Capture the cell that displays the provided text and extract its (x, y) central coordinate. 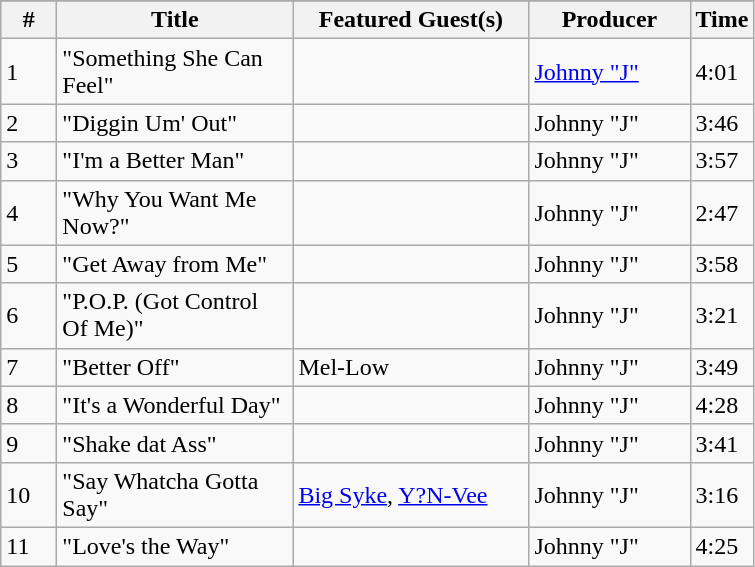
7 (29, 367)
4:28 (722, 405)
4:25 (722, 546)
"P.O.P. (Got Control Of Me)" (175, 316)
10 (29, 494)
"I'm a Better Man" (175, 161)
Big Syke, Y?N-Vee (411, 494)
"Shake dat Ass" (175, 443)
8 (29, 405)
Title (175, 20)
9 (29, 443)
6 (29, 316)
1 (29, 72)
Featured Guest(s) (411, 20)
3:21 (722, 316)
"It's a Wonderful Day" (175, 405)
"Diggin Um' Out" (175, 123)
4:01 (722, 72)
Time (722, 20)
3:41 (722, 443)
4 (29, 212)
"Get Away from Me" (175, 264)
# (29, 20)
3:58 (722, 264)
Producer (610, 20)
3:16 (722, 494)
2:47 (722, 212)
"Love's the Way" (175, 546)
3:49 (722, 367)
5 (29, 264)
3:57 (722, 161)
"Better Off" (175, 367)
3 (29, 161)
11 (29, 546)
"Say Whatcha Gotta Say" (175, 494)
"Something She Can Feel" (175, 72)
Mel-Low (411, 367)
3:46 (722, 123)
2 (29, 123)
"Why You Want Me Now?" (175, 212)
